From the cell containing the given text, extract its center point as (x, y) coordinate. 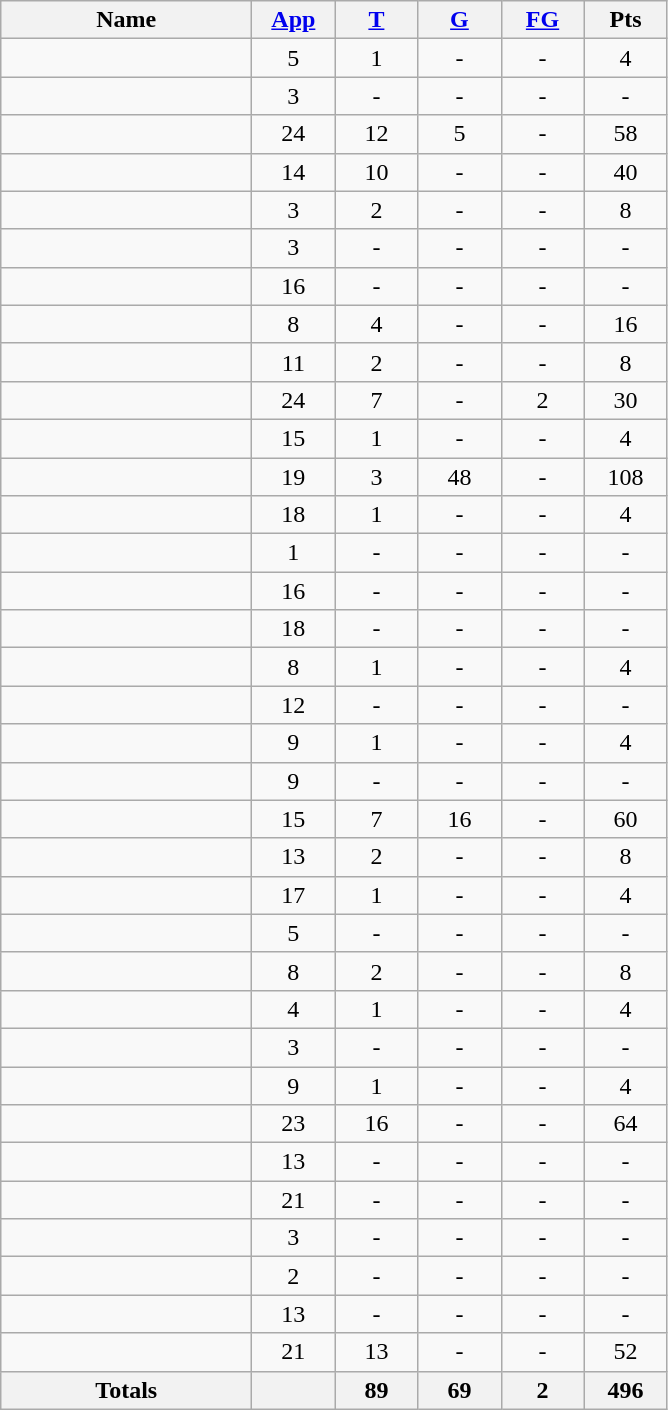
52 (626, 1352)
Pts (626, 20)
40 (626, 172)
58 (626, 134)
Name (126, 20)
30 (626, 400)
FG (542, 20)
60 (626, 819)
89 (376, 1390)
69 (460, 1390)
10 (376, 172)
48 (460, 477)
496 (626, 1390)
23 (294, 1124)
T (376, 20)
19 (294, 477)
Totals (126, 1390)
108 (626, 477)
17 (294, 895)
14 (294, 172)
App (294, 20)
G (460, 20)
64 (626, 1124)
11 (294, 362)
